Detect which cell encompasses the target text, then output its [X, Y] center coordinate. 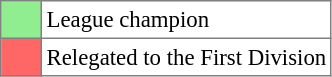
League champion [186, 20]
Relegated to the First Division [186, 57]
